Return (X, Y) of the center of cell containing provided text 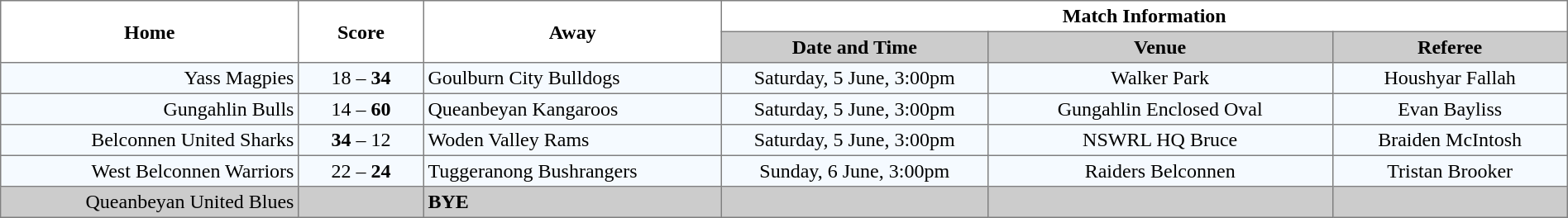
West Belconnen Warriors (150, 171)
NSWRL HQ Bruce (1159, 140)
Houshyar Fallah (1450, 78)
Queanbeyan United Blues (150, 202)
Braiden McIntosh (1450, 140)
18 – 34 (361, 78)
Tristan Brooker (1450, 171)
14 – 60 (361, 109)
Walker Park (1159, 78)
Sunday, 6 June, 3:00pm (854, 171)
Belconnen United Sharks (150, 140)
Venue (1159, 47)
Woden Valley Rams (572, 140)
Score (361, 31)
Evan Bayliss (1450, 109)
Gungahlin Enclosed Oval (1159, 109)
Match Information (1145, 17)
Raiders Belconnen (1159, 171)
BYE (572, 202)
Tuggeranong Bushrangers (572, 171)
Gungahlin Bulls (150, 109)
Home (150, 31)
Queanbeyan Kangaroos (572, 109)
Referee (1450, 47)
22 – 24 (361, 171)
Yass Magpies (150, 78)
Away (572, 31)
Goulburn City Bulldogs (572, 78)
Date and Time (854, 47)
34 – 12 (361, 140)
